Detect which cell encompasses the target text, then output its [x, y] center coordinate. 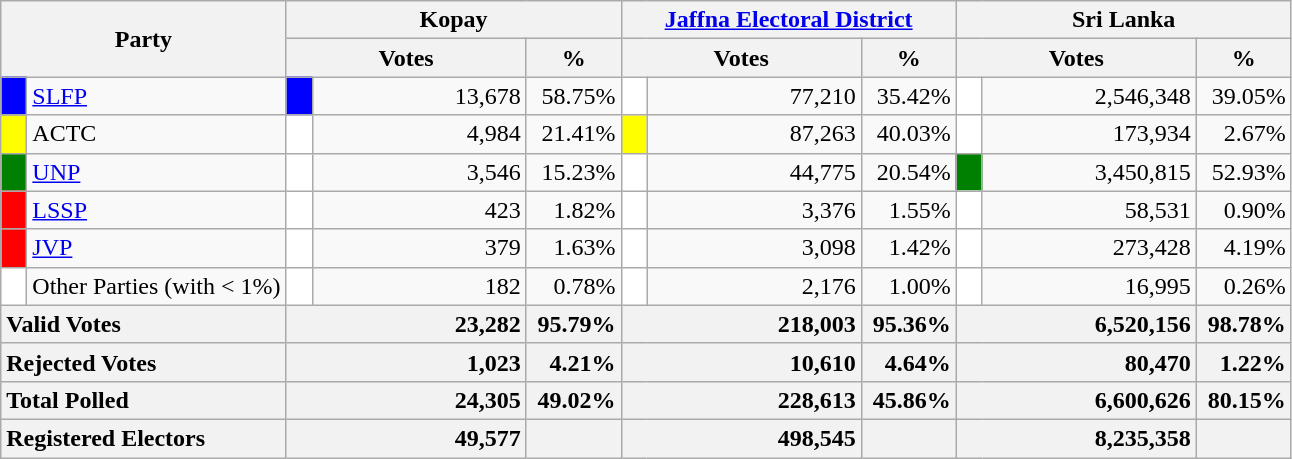
49.02% [574, 400]
8,235,358 [1076, 438]
58.75% [574, 96]
1.42% [908, 248]
6,600,626 [1076, 400]
Other Parties (with < 1%) [156, 286]
3,546 [419, 172]
4,984 [419, 134]
2,176 [754, 286]
173,934 [1089, 134]
2,546,348 [1089, 96]
Sri Lanka [1124, 20]
4.21% [574, 362]
182 [419, 286]
1.55% [908, 210]
2.67% [1244, 134]
10,610 [741, 362]
23,282 [406, 324]
52.93% [1244, 172]
3,376 [754, 210]
87,263 [754, 134]
SLFP [156, 96]
ACTC [156, 134]
JVP [156, 248]
45.86% [908, 400]
1.63% [574, 248]
39.05% [1244, 96]
21.41% [574, 134]
80.15% [1244, 400]
UNP [156, 172]
1.00% [908, 286]
Jaffna Electoral District [788, 20]
0.90% [1244, 210]
Total Polled [144, 400]
Kopay [454, 20]
40.03% [908, 134]
Valid Votes [144, 324]
Rejected Votes [144, 362]
0.78% [574, 286]
20.54% [908, 172]
3,450,815 [1089, 172]
1.82% [574, 210]
218,003 [741, 324]
379 [419, 248]
0.26% [1244, 286]
228,613 [741, 400]
498,545 [741, 438]
273,428 [1089, 248]
58,531 [1089, 210]
1,023 [406, 362]
LSSP [156, 210]
80,470 [1076, 362]
423 [419, 210]
13,678 [419, 96]
15.23% [574, 172]
4.64% [908, 362]
Registered Electors [144, 438]
3,098 [754, 248]
24,305 [406, 400]
4.19% [1244, 248]
77,210 [754, 96]
95.36% [908, 324]
98.78% [1244, 324]
95.79% [574, 324]
44,775 [754, 172]
6,520,156 [1076, 324]
Party [144, 39]
1.22% [1244, 362]
16,995 [1089, 286]
49,577 [406, 438]
35.42% [908, 96]
